Determine the (X, Y) coordinate at the center of the cell enclosing the given text.  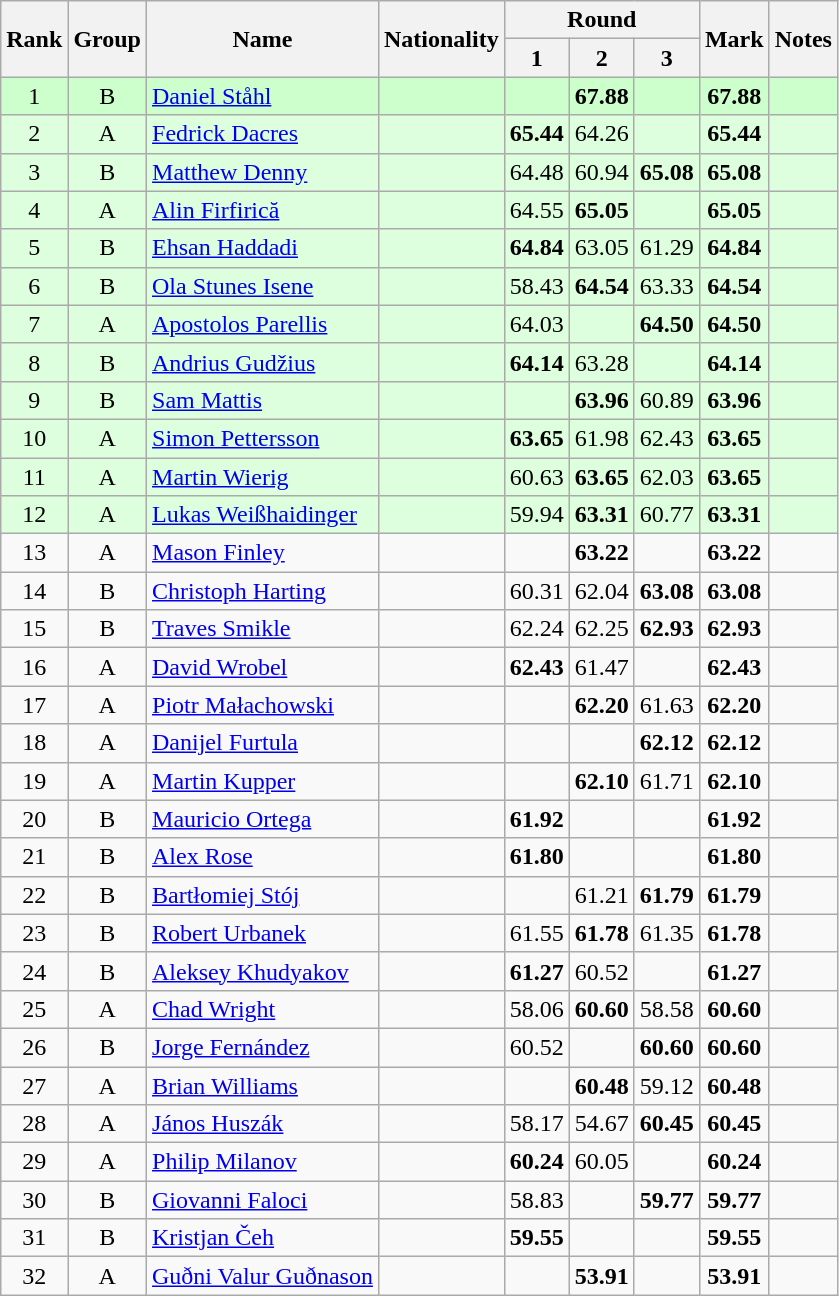
9 (34, 400)
Kristjan Čeh (263, 1238)
25 (34, 1009)
61.98 (602, 438)
61.47 (602, 667)
Chad Wright (263, 1009)
5 (34, 248)
30 (34, 1200)
58.58 (666, 1009)
60.94 (602, 172)
Brian Williams (263, 1085)
29 (34, 1162)
31 (34, 1238)
62.04 (602, 591)
61.63 (666, 705)
62.25 (602, 629)
Matthew Denny (263, 172)
4 (34, 210)
63.05 (602, 248)
61.35 (666, 933)
Philip Milanov (263, 1162)
23 (34, 933)
Alex Rose (263, 857)
Giovanni Faloci (263, 1200)
18 (34, 743)
12 (34, 515)
6 (34, 286)
Notes (803, 39)
10 (34, 438)
64.55 (536, 210)
Danijel Furtula (263, 743)
7 (34, 324)
32 (34, 1276)
62.24 (536, 629)
58.17 (536, 1124)
János Huszák (263, 1124)
Guðni Valur Guðnason (263, 1276)
Mark (734, 39)
58.83 (536, 1200)
11 (34, 477)
Martin Kupper (263, 781)
62.03 (666, 477)
61.55 (536, 933)
64.26 (602, 134)
21 (34, 857)
17 (34, 705)
24 (34, 971)
Traves Smikle (263, 629)
13 (34, 553)
16 (34, 667)
61.71 (666, 781)
Name (263, 39)
60.77 (666, 515)
Alin Firfirică (263, 210)
60.89 (666, 400)
60.05 (602, 1162)
Jorge Fernández (263, 1047)
61.29 (666, 248)
8 (34, 362)
Ehsan Haddadi (263, 248)
60.63 (536, 477)
60.31 (536, 591)
Simon Pettersson (263, 438)
28 (34, 1124)
Christoph Harting (263, 591)
David Wrobel (263, 667)
63.33 (666, 286)
Fedrick Dacres (263, 134)
Ola Stunes Isene (263, 286)
59.12 (666, 1085)
Mason Finley (263, 553)
Bartłomiej Stój (263, 895)
Daniel Ståhl (263, 96)
58.43 (536, 286)
Robert Urbanek (263, 933)
Apostolos Parellis (263, 324)
27 (34, 1085)
64.48 (536, 172)
Lukas Weißhaidinger (263, 515)
Mauricio Ortega (263, 819)
Rank (34, 39)
Round (602, 20)
Martin Wierig (263, 477)
Andrius Gudžius (263, 362)
Aleksey Khudyakov (263, 971)
61.21 (602, 895)
63.28 (602, 362)
58.06 (536, 1009)
26 (34, 1047)
Nationality (441, 39)
19 (34, 781)
59.94 (536, 515)
Piotr Małachowski (263, 705)
Sam Mattis (263, 400)
22 (34, 895)
14 (34, 591)
54.67 (602, 1124)
Group (108, 39)
20 (34, 819)
64.03 (536, 324)
15 (34, 629)
